For the text-containing cell, return its midpoint in (x, y) coordinate format. 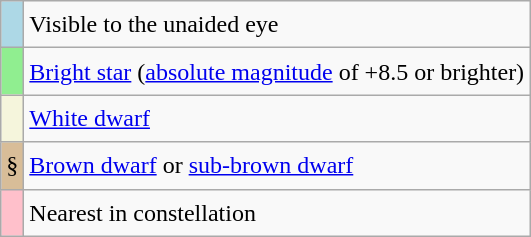
Bright star (absolute magnitude of +8.5 or brighter) (277, 72)
Brown dwarf or sub-brown dwarf (277, 166)
§ (12, 166)
Nearest in constellation (277, 212)
White dwarf (277, 118)
Visible to the unaided eye (277, 24)
